Locate the cell with the specified text and output its [X, Y] center coordinate. 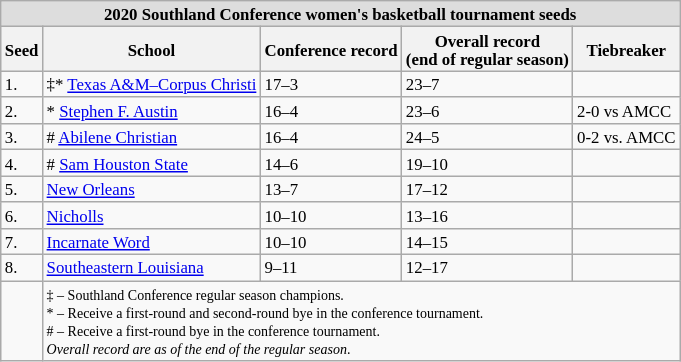
14–15 [488, 242]
12–17 [488, 268]
23–6 [488, 111]
Overall record (end of regular season) [488, 49]
‡* Texas A&M–Corpus Christi [152, 84]
Seed [22, 49]
Conference record [330, 49]
Nicholls [152, 215]
9–11 [330, 268]
19–10 [488, 163]
8. [22, 268]
13–16 [488, 215]
1. [22, 84]
2. [22, 111]
17–12 [488, 189]
24–5 [488, 137]
Southeastern Louisiana [152, 268]
Tiebreaker [626, 49]
14–6 [330, 163]
0-2 vs. AMCC [626, 137]
* Stephen F. Austin [152, 111]
2-0 vs AMCC [626, 111]
Incarnate Word [152, 242]
# Sam Houston State [152, 163]
New Orleans [152, 189]
7. [22, 242]
23–7 [488, 84]
# Abilene Christian [152, 137]
2020 Southland Conference women's basketball tournament seeds [340, 14]
4. [22, 163]
13–7 [330, 189]
6. [22, 215]
5. [22, 189]
School [152, 49]
3. [22, 137]
17–3 [330, 84]
